Capture the cell that displays the provided text and extract its [x, y] central coordinate. 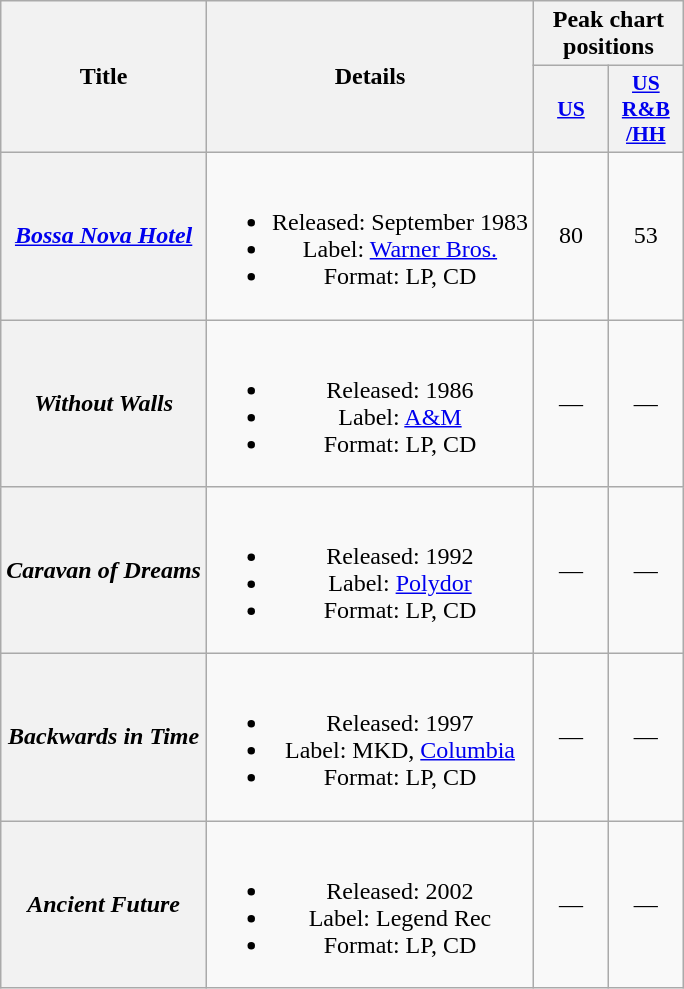
Released: 2002Label: Legend RecFormat: LP, CD [370, 904]
80 [570, 236]
US [570, 110]
Released: September 1983Label: Warner Bros.Format: LP, CD [370, 236]
Backwards in Time [104, 738]
USR&B/HH [646, 110]
Released: 1986Label: A&MFormat: LP, CD [370, 404]
Details [370, 77]
Released: 1997Label: MKD, ColumbiaFormat: LP, CD [370, 738]
Title [104, 77]
53 [646, 236]
Bossa Nova Hotel [104, 236]
Caravan of Dreams [104, 570]
Without Walls [104, 404]
Ancient Future [104, 904]
Released: 1992Label: PolydorFormat: LP, CD [370, 570]
Peak chart positions [608, 34]
